Locate the cell with the specified text and output its [X, Y] center coordinate. 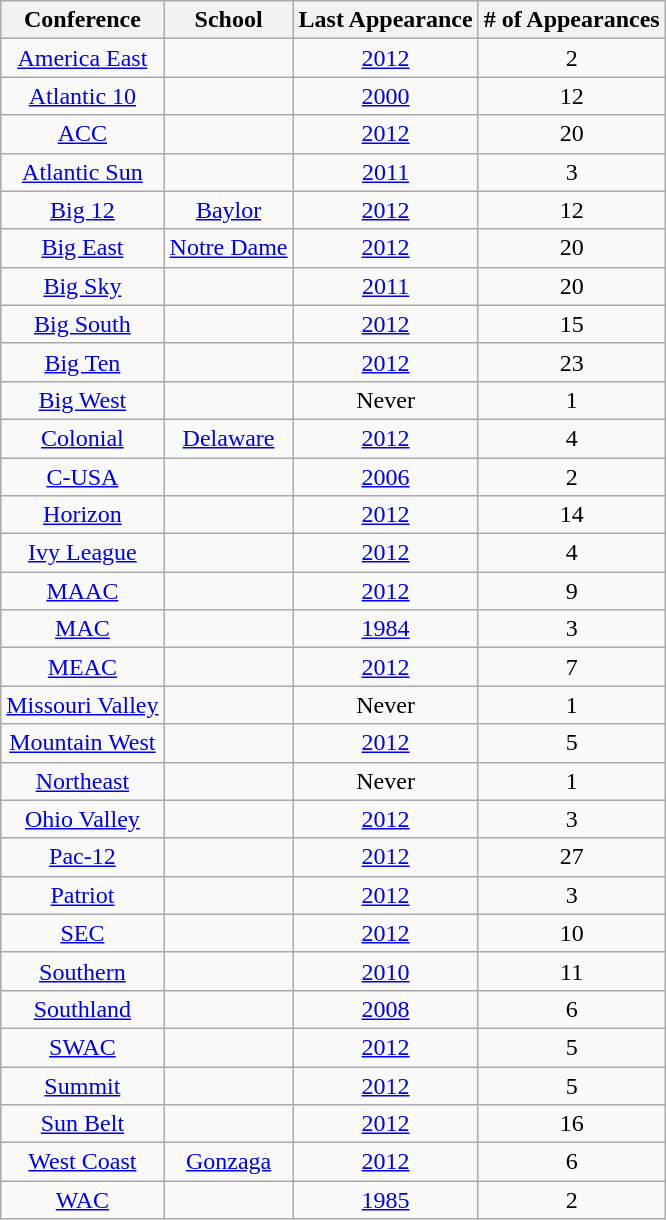
Sun Belt [82, 1124]
Atlantic Sun [82, 172]
Notre Dame [228, 248]
Gonzaga [228, 1162]
11 [572, 971]
7 [572, 667]
America East [82, 58]
MEAC [82, 667]
9 [572, 591]
23 [572, 362]
Ohio Valley [82, 819]
MAAC [82, 591]
SWAC [82, 1047]
MAC [82, 629]
Summit [82, 1085]
14 [572, 515]
# of Appearances [572, 20]
Delaware [228, 438]
Horizon [82, 515]
Southland [82, 1009]
C-USA [82, 477]
Mountain West [82, 743]
Last Appearance [386, 20]
Ivy League [82, 553]
2008 [386, 1009]
School [228, 20]
Northeast [82, 781]
15 [572, 324]
Big Sky [82, 286]
1985 [386, 1200]
2000 [386, 96]
16 [572, 1124]
Big East [82, 248]
WAC [82, 1200]
10 [572, 933]
West Coast [82, 1162]
Patriot [82, 895]
Big Ten [82, 362]
SEC [82, 933]
Big South [82, 324]
Conference [82, 20]
Atlantic 10 [82, 96]
Baylor [228, 210]
Big West [82, 400]
Big 12 [82, 210]
2010 [386, 971]
1984 [386, 629]
2006 [386, 477]
Colonial [82, 438]
Missouri Valley [82, 705]
Pac-12 [82, 857]
Southern [82, 971]
27 [572, 857]
ACC [82, 134]
